Return [x, y] of the center of cell containing provided text 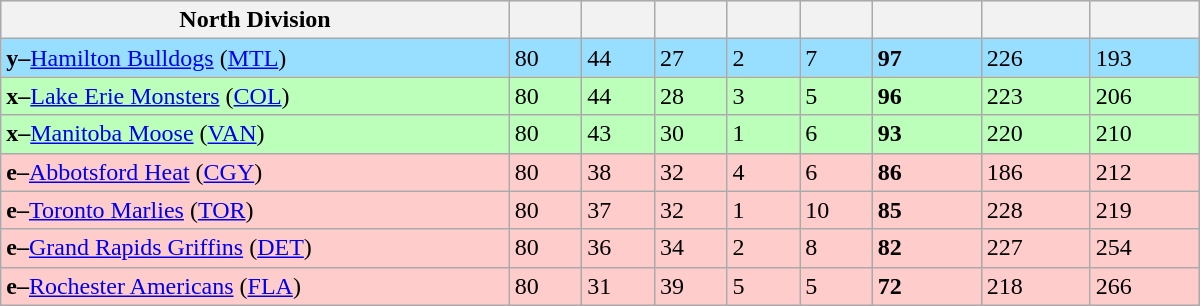
72 [926, 286]
North Division [255, 20]
82 [926, 248]
10 [836, 210]
x–Manitoba Moose (VAN) [255, 134]
28 [690, 96]
86 [926, 172]
e–Rochester Americans (FLA) [255, 286]
e–Grand Rapids Griffins (DET) [255, 248]
37 [618, 210]
34 [690, 248]
e–Abbotsford Heat (CGY) [255, 172]
38 [618, 172]
7 [836, 58]
30 [690, 134]
27 [690, 58]
266 [1144, 286]
e–Toronto Marlies (TOR) [255, 210]
223 [1036, 96]
219 [1144, 210]
43 [618, 134]
206 [1144, 96]
186 [1036, 172]
226 [1036, 58]
212 [1144, 172]
97 [926, 58]
x–Lake Erie Monsters (COL) [255, 96]
8 [836, 248]
36 [618, 248]
31 [618, 286]
220 [1036, 134]
39 [690, 286]
93 [926, 134]
254 [1144, 248]
4 [764, 172]
85 [926, 210]
3 [764, 96]
218 [1036, 286]
227 [1036, 248]
96 [926, 96]
210 [1144, 134]
228 [1036, 210]
193 [1144, 58]
y–Hamilton Bulldogs (MTL) [255, 58]
